Output the (X, Y) coordinate of the center of the cell containing the given text.  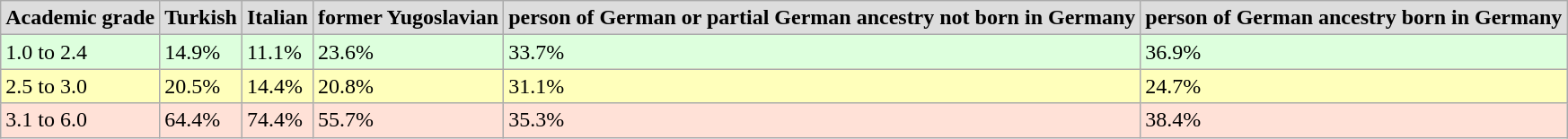
Academic grade (81, 18)
64.4% (201, 120)
33.7% (823, 52)
1.0 to 2.4 (81, 52)
38.4% (1354, 120)
31.1% (823, 86)
3.1 to 6.0 (81, 120)
20.5% (201, 86)
36.9% (1354, 52)
2.5 to 3.0 (81, 86)
74.4% (277, 120)
35.3% (823, 120)
Turkish (201, 18)
person of German or partial German ancestry not born in Germany (823, 18)
55.7% (408, 120)
former Yugoslavian (408, 18)
Italian (277, 18)
person of German ancestry born in Germany (1354, 18)
24.7% (1354, 86)
14.9% (201, 52)
11.1% (277, 52)
23.6% (408, 52)
14.4% (277, 86)
20.8% (408, 86)
